Search for the cell housing the specified text and yield its (x, y) center coordinate. 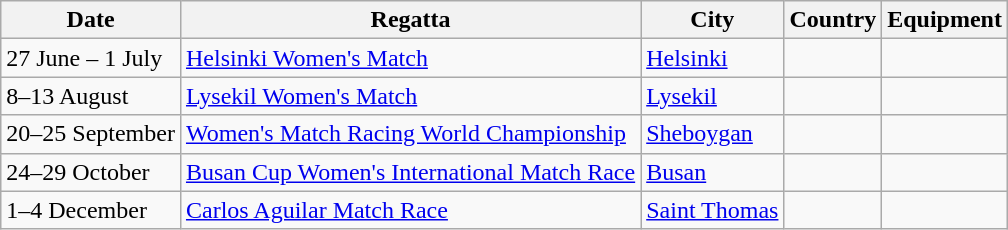
27 June – 1 July (91, 58)
Lysekil (712, 96)
Country (833, 20)
8–13 August (91, 96)
Lysekil Women's Match (410, 96)
Regatta (410, 20)
City (712, 20)
Sheboygan (712, 134)
Equipment (945, 20)
Date (91, 20)
Helsinki (712, 58)
24–29 October (91, 172)
Helsinki Women's Match (410, 58)
Busan (712, 172)
Saint Thomas (712, 210)
Women's Match Racing World Championship (410, 134)
1–4 December (91, 210)
Carlos Aguilar Match Race (410, 210)
20–25 September (91, 134)
Busan Cup Women's International Match Race (410, 172)
